Search for the cell housing the specified text and yield its [x, y] center coordinate. 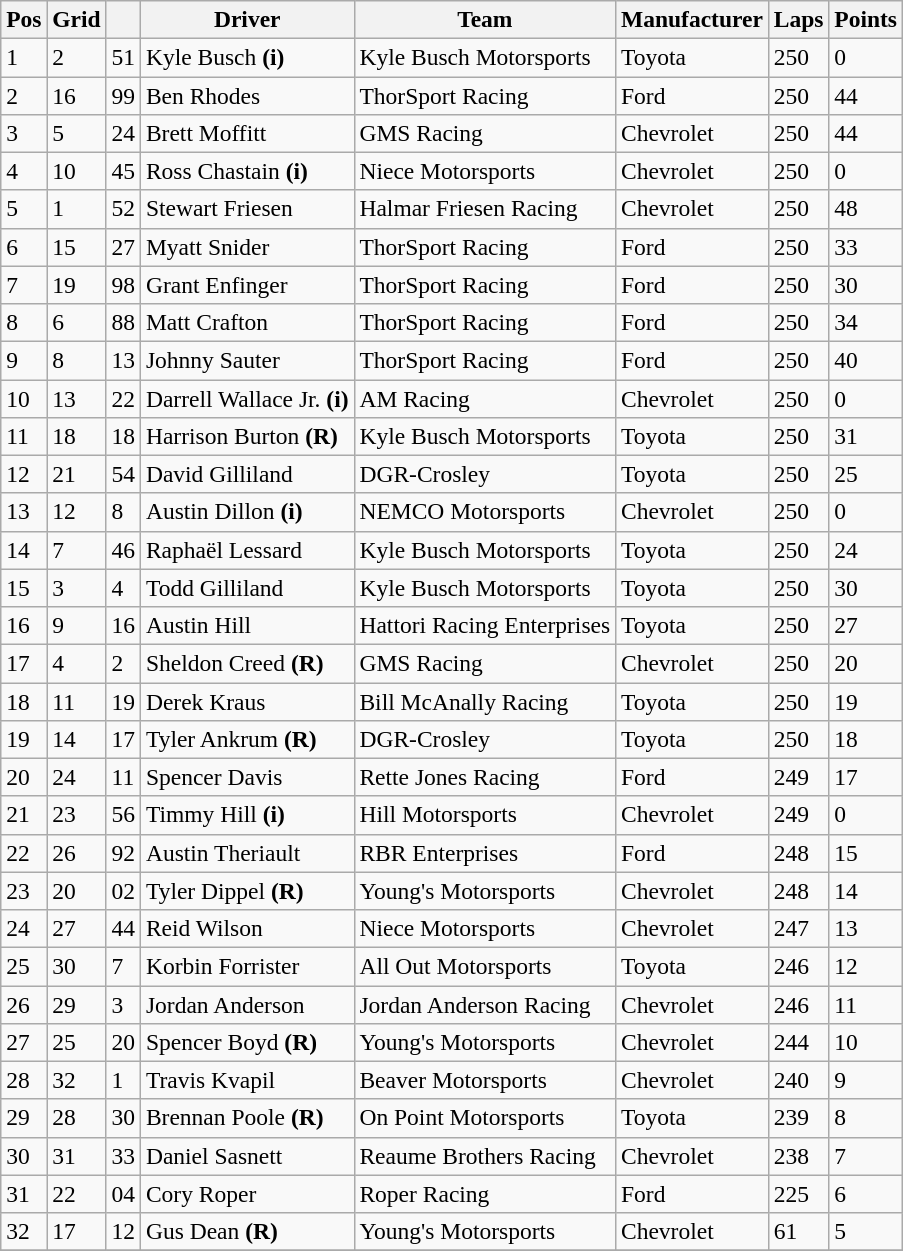
Tyler Dippel (R) [247, 891]
Kyle Busch (i) [247, 57]
Matt Crafton [247, 322]
Roper Racing [485, 1194]
88 [123, 322]
Jordan Anderson [247, 1004]
92 [123, 853]
56 [123, 815]
40 [866, 360]
Spencer Davis [247, 777]
Brennan Poole (R) [247, 1118]
Hill Motorsports [485, 815]
61 [798, 1231]
Austin Hill [247, 625]
Spencer Boyd (R) [247, 1042]
Brett Moffitt [247, 133]
Halmar Friesen Racing [485, 209]
Johnny Sauter [247, 360]
52 [123, 209]
45 [123, 171]
Travis Kvapil [247, 1080]
AM Racing [485, 398]
Jordan Anderson Racing [485, 1004]
Gus Dean (R) [247, 1231]
Korbin Forrister [247, 966]
239 [798, 1118]
Reaume Brothers Racing [485, 1156]
Points [866, 19]
04 [123, 1194]
247 [798, 928]
Daniel Sasnett [247, 1156]
Darrell Wallace Jr. (i) [247, 398]
02 [123, 891]
Driver [247, 19]
Stewart Friesen [247, 209]
Cory Roper [247, 1194]
Ross Chastain (i) [247, 171]
Tyler Ankrum (R) [247, 739]
46 [123, 550]
RBR Enterprises [485, 853]
David Gilliland [247, 474]
Austin Dillon (i) [247, 512]
Harrison Burton (R) [247, 436]
99 [123, 95]
Beaver Motorsports [485, 1080]
Bill McAnally Racing [485, 701]
Timmy Hill (i) [247, 815]
NEMCO Motorsports [485, 512]
51 [123, 57]
Ben Rhodes [247, 95]
Manufacturer [692, 19]
Raphaël Lessard [247, 550]
238 [798, 1156]
Team [485, 19]
54 [123, 474]
Derek Kraus [247, 701]
Grant Enfinger [247, 285]
Sheldon Creed (R) [247, 663]
225 [798, 1194]
Myatt Snider [247, 247]
Austin Theriault [247, 853]
Grid [76, 19]
34 [866, 322]
All Out Motorsports [485, 966]
Reid Wilson [247, 928]
Laps [798, 19]
240 [798, 1080]
Rette Jones Racing [485, 777]
244 [798, 1042]
Hattori Racing Enterprises [485, 625]
98 [123, 285]
Todd Gilliland [247, 588]
On Point Motorsports [485, 1118]
Pos [24, 19]
48 [866, 209]
